Scan for the cell matching the given text and deliver its [X, Y] coordinate at center. 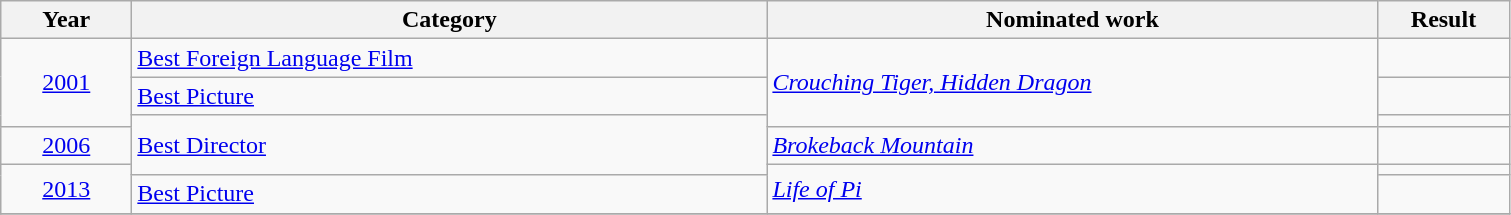
Nominated work [1072, 20]
Category [450, 20]
2001 [66, 82]
Crouching Tiger, Hidden Dragon [1072, 82]
2013 [66, 188]
Best Director [450, 145]
2006 [66, 145]
Life of Pi [1072, 188]
Result [1444, 20]
Brokeback Mountain [1072, 145]
Best Foreign Language Film [450, 58]
Year [66, 20]
